Provide the [X, Y] coordinate of the cell's center where the given text is located.  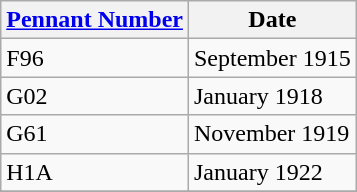
F96 [95, 58]
November 1919 [272, 134]
H1A [95, 172]
January 1922 [272, 172]
Pennant Number [95, 20]
G02 [95, 96]
Date [272, 20]
G61 [95, 134]
January 1918 [272, 96]
September 1915 [272, 58]
